Determine the [X, Y] coordinate at the center of the cell enclosing the given text.  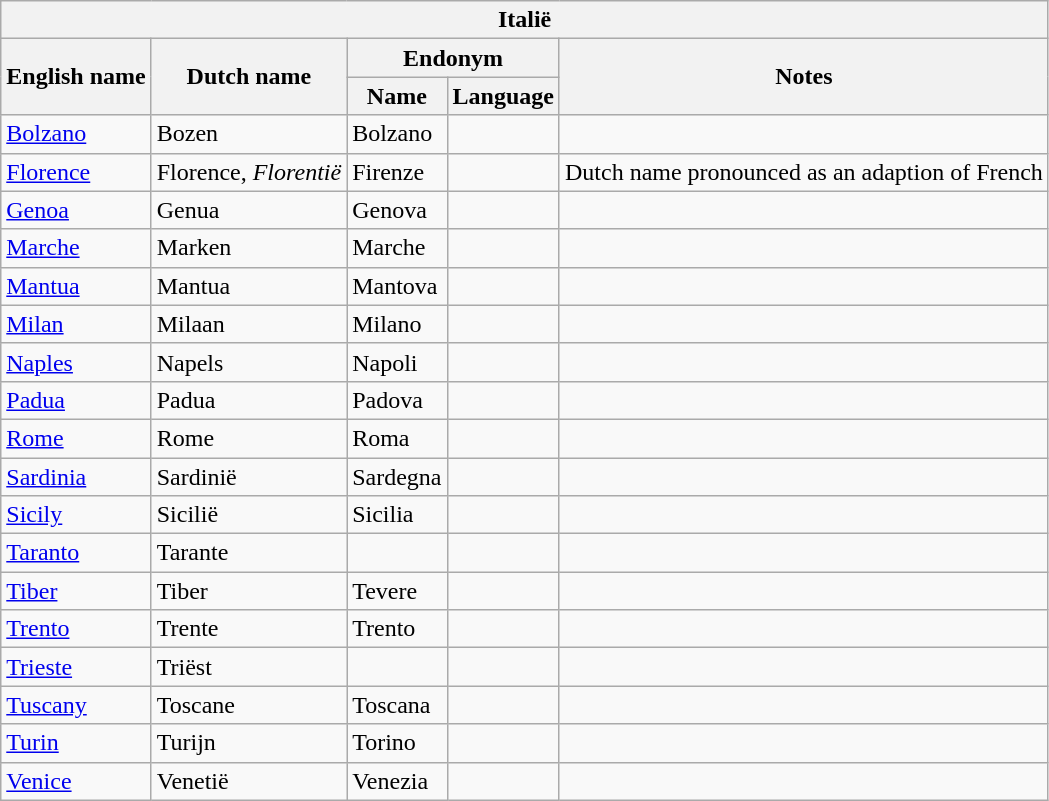
Name [397, 96]
Florence [76, 172]
Napels [248, 362]
Sicilia [397, 515]
Sicily [76, 515]
Trieste [76, 667]
Toscane [248, 705]
Taranto [76, 553]
Naples [76, 362]
Tuscany [76, 705]
Tevere [397, 591]
Trente [248, 629]
Genova [397, 210]
English name [76, 77]
Roma [397, 438]
Language [503, 96]
Tarante [248, 553]
Sardinië [248, 477]
Firenze [397, 172]
Endonym [454, 58]
Bozen [248, 134]
Venetië [248, 781]
Marken [248, 248]
Toscana [397, 705]
Napoli [397, 362]
Notes [804, 77]
Sardegna [397, 477]
Sardinia [76, 477]
Dutch name pronounced as an adaption of French [804, 172]
Turin [76, 743]
Milan [76, 324]
Torino [397, 743]
Mantova [397, 286]
Venice [76, 781]
Italië [525, 20]
Florence, Florentië [248, 172]
Turijn [248, 743]
Genua [248, 210]
Triëst [248, 667]
Sicilië [248, 515]
Genoa [76, 210]
Milaan [248, 324]
Milano [397, 324]
Dutch name [248, 77]
Venezia [397, 781]
Padova [397, 400]
